Locate the cell with the specified text and output its [X, Y] center coordinate. 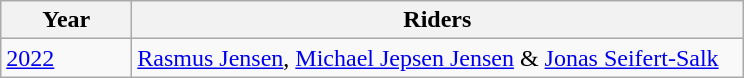
2022 [66, 58]
Riders [438, 20]
Rasmus Jensen, Michael Jepsen Jensen & Jonas Seifert-Salk [438, 58]
Year [66, 20]
